Locate the cell with the specified text and output its (x, y) center coordinate. 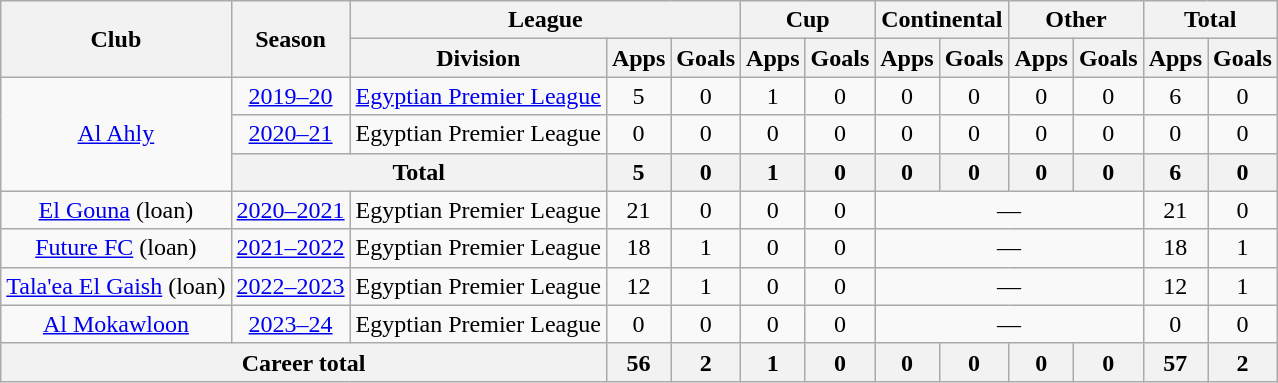
56 (638, 362)
2023–24 (290, 324)
2019–20 (290, 96)
El Gouna (loan) (116, 210)
Season (290, 39)
Continental (942, 20)
League (545, 20)
Tala'ea El Gaish (loan) (116, 286)
Cup (808, 20)
Career total (304, 362)
2022–2023 (290, 286)
Division (478, 58)
2020–21 (290, 134)
Club (116, 39)
Al Ahly (116, 134)
57 (1175, 362)
2021–2022 (290, 248)
2020–2021 (290, 210)
Al Mokawloon (116, 324)
Future FC (loan) (116, 248)
Other (1076, 20)
